Determine the [x, y] coordinate at the center of the cell enclosing the given text.  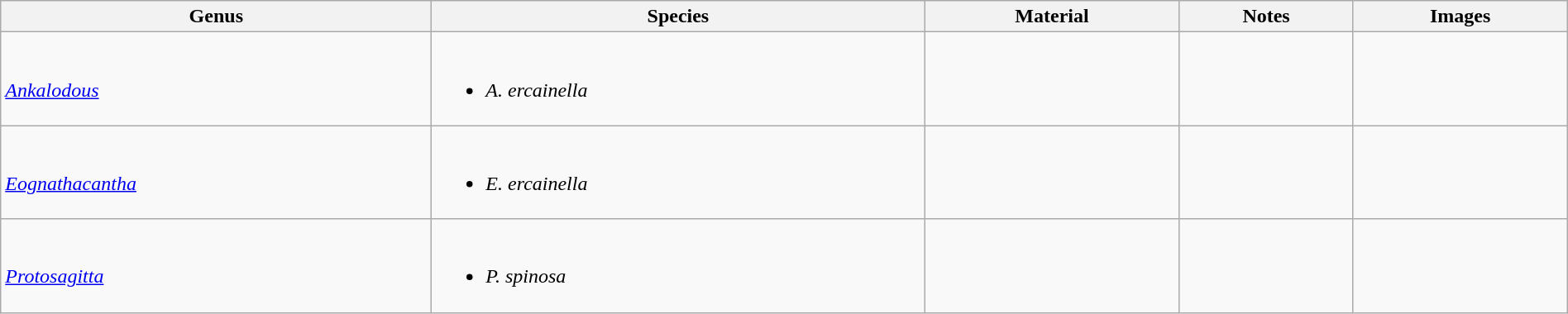
P. spinosa [678, 266]
Images [1460, 17]
Protosagitta [217, 266]
Genus [217, 17]
Eognathacantha [217, 172]
Ankalodous [217, 79]
Material [1052, 17]
Species [678, 17]
Notes [1266, 17]
E. ercainella [678, 172]
A. ercainella [678, 79]
